For the text-containing cell, return its midpoint in (x, y) coordinate format. 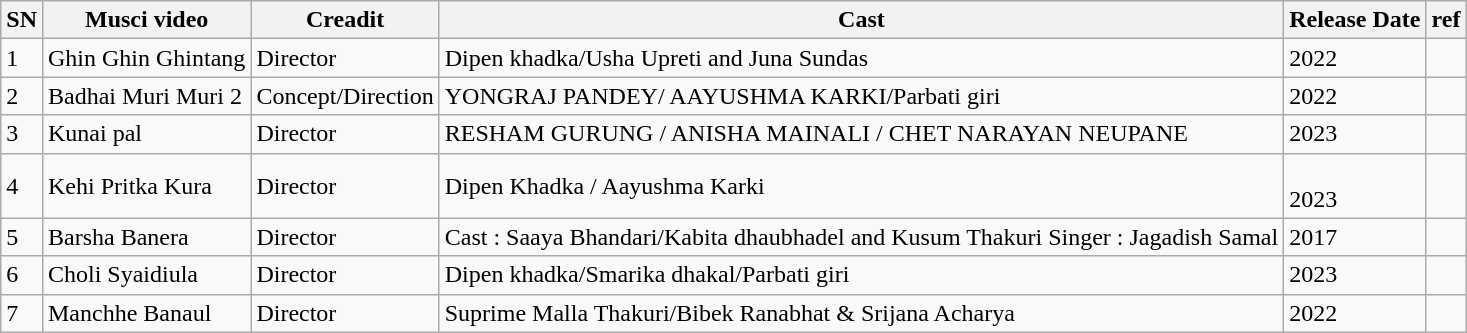
Creadit (345, 20)
5 (22, 237)
Choli Syaidiula (146, 275)
2017 (1355, 237)
ref (1446, 20)
3 (22, 134)
Badhai Muri Muri 2 (146, 96)
7 (22, 313)
Suprime Malla Thakuri/Bibek Ranabhat & Srijana Acharya (861, 313)
1 (22, 58)
SN (22, 20)
Kunai pal (146, 134)
2 (22, 96)
Kehi Pritka Kura (146, 186)
Dipen khadka/Usha Upreti and Juna Sundas (861, 58)
Barsha Banera (146, 237)
4 (22, 186)
Release Date (1355, 20)
6 (22, 275)
YONGRAJ PANDEY/ AAYUSHMA KARKI/Parbati giri (861, 96)
Dipen Khadka / Aayushma Karki (861, 186)
Ghin Ghin Ghintang (146, 58)
Musci video (146, 20)
RESHAM GURUNG / ANISHA MAINALI / CHET NARAYAN NEUPANE (861, 134)
Cast : Saaya Bhandari/Kabita dhaubhadel and Kusum Thakuri Singer : Jagadish Samal (861, 237)
Cast (861, 20)
Concept/Direction (345, 96)
Dipen khadka/Smarika dhakal/Parbati giri (861, 275)
Manchhe Banaul (146, 313)
